Locate the cell with the specified text and output its [x, y] center coordinate. 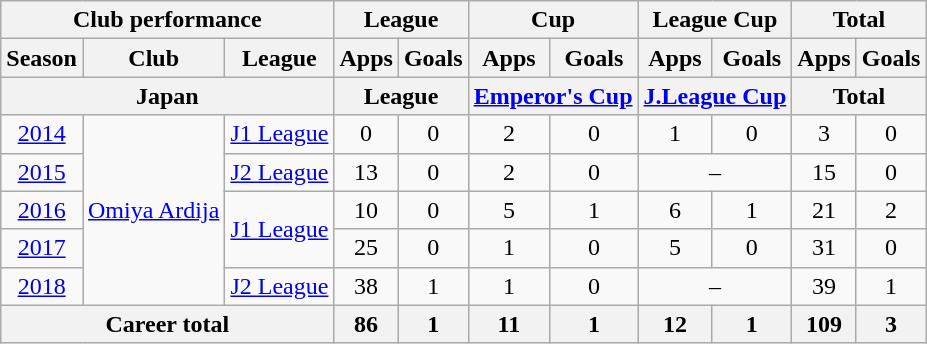
39 [824, 286]
38 [366, 286]
Emperor's Cup [553, 96]
Japan [168, 96]
21 [824, 210]
12 [675, 324]
J.League Cup [715, 96]
2017 [42, 248]
31 [824, 248]
Club performance [168, 20]
Omiya Ardija [153, 210]
2015 [42, 172]
Club [153, 58]
15 [824, 172]
10 [366, 210]
2018 [42, 286]
League Cup [715, 20]
2014 [42, 134]
6 [675, 210]
Cup [553, 20]
2016 [42, 210]
Career total [168, 324]
13 [366, 172]
86 [366, 324]
11 [509, 324]
25 [366, 248]
109 [824, 324]
Season [42, 58]
